Provide the (x, y) coordinate of the cell's center where the given text is located.  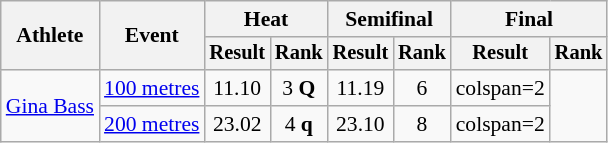
100 metres (152, 88)
Gina Bass (50, 106)
6 (422, 88)
Heat (266, 19)
23.02 (237, 124)
Final (530, 19)
11.19 (361, 88)
4 q (299, 124)
8 (422, 124)
Semifinal (390, 19)
Athlete (50, 36)
23.10 (361, 124)
11.10 (237, 88)
200 metres (152, 124)
Event (152, 36)
3 Q (299, 88)
